Return (x, y) of the center of cell containing provided text 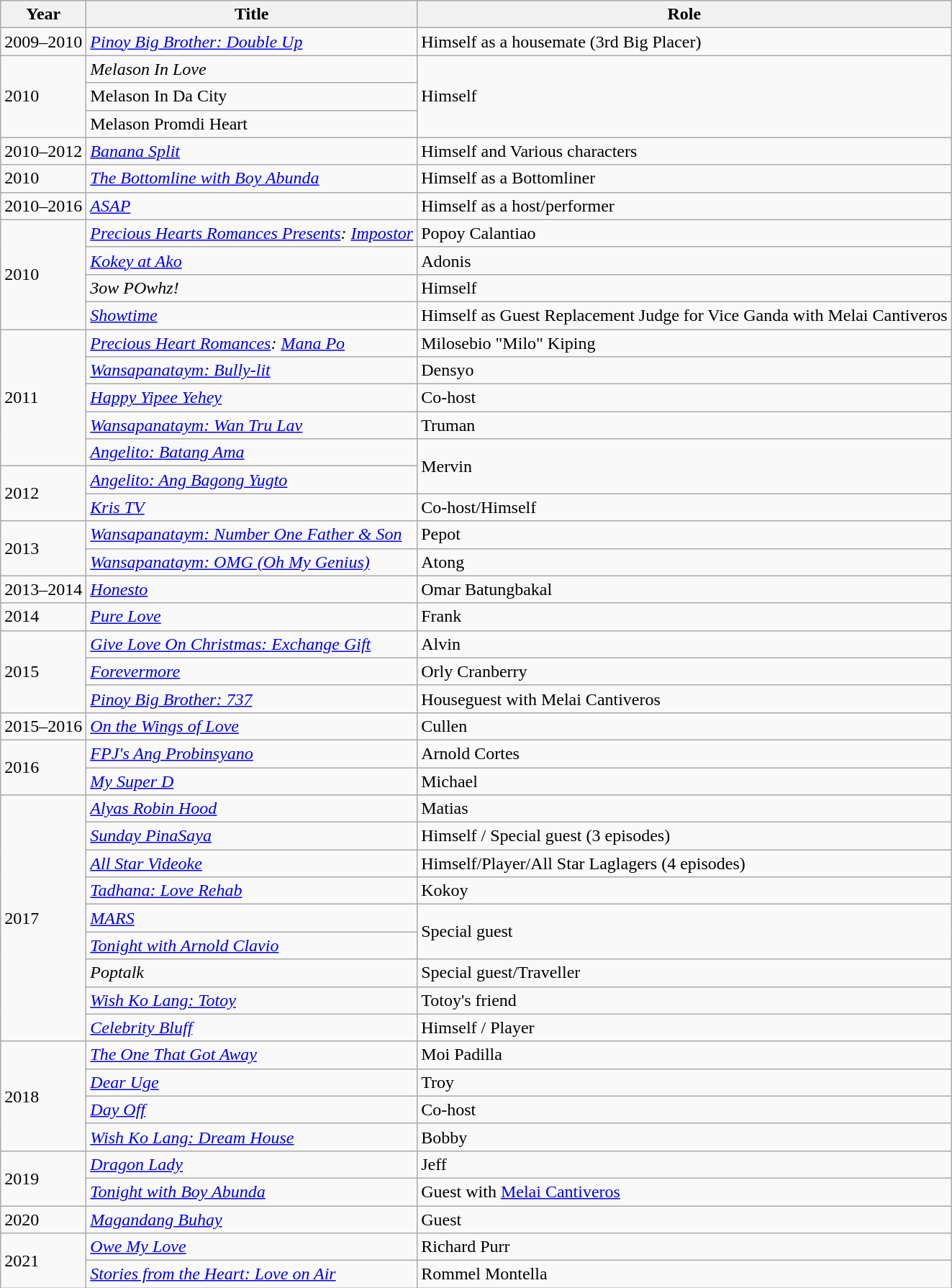
Milosebio "Milo" Kiping (684, 343)
Kris TV (252, 507)
Frank (684, 617)
Guest (684, 1220)
Houseguest with Melai Cantiveros (684, 699)
2017 (43, 918)
Richard Purr (684, 1247)
Pinoy Big Brother: 737 (252, 699)
2013 (43, 548)
Melason In Love (252, 69)
Tonight with Boy Abunda (252, 1192)
Himself as a housemate (3rd Big Placer) (684, 42)
Omar Batungbakal (684, 589)
Himself as a Bottomliner (684, 178)
Co-host/Himself (684, 507)
Atong (684, 562)
2010–2016 (43, 206)
2020 (43, 1220)
Himself and Various characters (684, 151)
Himself as a host/performer (684, 206)
Moi Padilla (684, 1055)
Arnold Cortes (684, 753)
Honesto (252, 589)
Magandang Buhay (252, 1220)
Stories from the Heart: Love on Air (252, 1274)
2014 (43, 617)
Give Love On Christmas: Exchange Gift (252, 644)
My Super D (252, 781)
3ow POwhz! (252, 288)
Orly Cranberry (684, 671)
Himself / Special guest (3 episodes) (684, 836)
2018 (43, 1096)
Owe My Love (252, 1247)
2010–2012 (43, 151)
Tadhana: Love Rehab (252, 891)
Special guest (684, 932)
Jeff (684, 1164)
Alyas Robin Hood (252, 809)
ASAP (252, 206)
Kokey at Ako (252, 260)
Wish Ko Lang: Totoy (252, 1000)
Densyo (684, 371)
2009–2010 (43, 42)
Kokoy (684, 891)
Role (684, 14)
Pepot (684, 535)
2011 (43, 398)
Michael (684, 781)
Truman (684, 425)
Title (252, 14)
Wansapanataym: OMG (Oh My Genius) (252, 562)
Melason In Da City (252, 96)
The Bottomline with Boy Abunda (252, 178)
Wansapanataym: Wan Tru Lav (252, 425)
Troy (684, 1082)
Happy Yipee Yehey (252, 398)
Day Off (252, 1110)
Banana Split (252, 151)
Wish Ko Lang: Dream House (252, 1137)
On the Wings of Love (252, 726)
Precious Heart Romances: Mana Po (252, 343)
MARS (252, 918)
Totoy's friend (684, 1000)
2019 (43, 1178)
Poptalk (252, 973)
Cullen (684, 726)
2016 (43, 767)
Rommel Montella (684, 1274)
2012 (43, 494)
Year (43, 14)
Dragon Lady (252, 1164)
Wansapanataym: Number One Father & Son (252, 535)
Angelito: Ang Bagong Yugto (252, 480)
Dear Uge (252, 1082)
Himself / Player (684, 1028)
2021 (43, 1261)
2015–2016 (43, 726)
Celebrity Bluff (252, 1028)
Mervin (684, 466)
Popoy Calantiao (684, 233)
FPJ's Ang Probinsyano (252, 753)
Special guest/Traveller (684, 973)
Himself as Guest Replacement Judge for Vice Ganda with Melai Cantiveros (684, 315)
Adonis (684, 260)
Pinoy Big Brother: Double Up (252, 42)
Angelito: Batang Ama (252, 453)
2013–2014 (43, 589)
All Star Videoke (252, 863)
Showtime (252, 315)
Bobby (684, 1137)
Matias (684, 809)
Sunday PinaSaya (252, 836)
2015 (43, 671)
Wansapanataym: Bully-lit (252, 371)
The One That Got Away (252, 1055)
Alvin (684, 644)
Himself/Player/All Star Laglagers (4 episodes) (684, 863)
Forevermore (252, 671)
Guest with Melai Cantiveros (684, 1192)
Pure Love (252, 617)
Tonight with Arnold Clavio (252, 945)
Melason Promdi Heart (252, 124)
Precious Hearts Romances Presents: Impostor (252, 233)
